Output the [X, Y] coordinate of the center of the cell containing the given text.  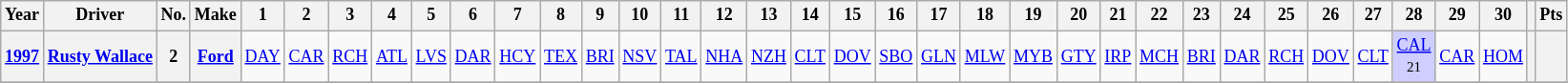
TAL [681, 56]
1997 [23, 56]
MLW [985, 56]
Year [23, 15]
14 [809, 15]
20 [1078, 15]
Driver [99, 15]
DAY [262, 56]
18 [985, 15]
29 [1457, 15]
17 [939, 15]
LVS [431, 56]
10 [639, 15]
CAL21 [1414, 56]
26 [1331, 15]
22 [1160, 15]
15 [852, 15]
25 [1286, 15]
9 [599, 15]
4 [392, 15]
HOM [1504, 56]
3 [350, 15]
12 [724, 15]
27 [1372, 15]
MYB [1034, 56]
MCH [1160, 56]
5 [431, 15]
NHA [724, 56]
23 [1201, 15]
TEX [561, 56]
GTY [1078, 56]
Rusty Wallace [99, 56]
13 [769, 15]
No. [174, 15]
21 [1119, 15]
16 [896, 15]
6 [473, 15]
11 [681, 15]
24 [1243, 15]
SBO [896, 56]
GLN [939, 56]
ATL [392, 56]
Ford [216, 56]
30 [1504, 15]
IRP [1119, 56]
Make [216, 15]
8 [561, 15]
HCY [517, 56]
1 [262, 15]
28 [1414, 15]
NZH [769, 56]
Pts [1552, 15]
19 [1034, 15]
NSV [639, 56]
7 [517, 15]
